Determine the [X, Y] coordinate at the center of the cell enclosing the given text.  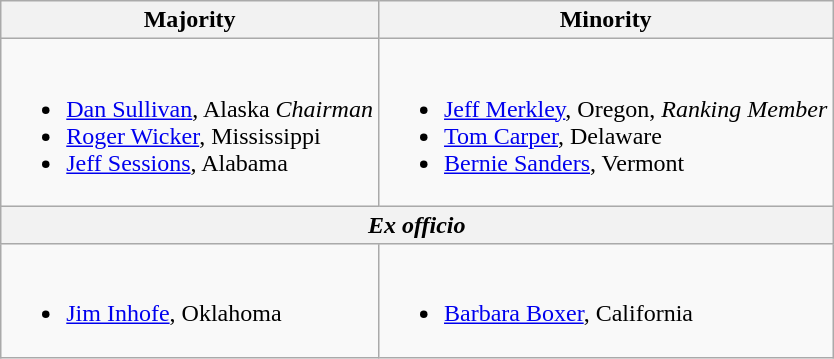
Barbara Boxer, California [605, 300]
Majority [190, 20]
Minority [605, 20]
Jim Inhofe, Oklahoma [190, 300]
Ex officio [417, 225]
Jeff Merkley, Oregon, Ranking MemberTom Carper, DelawareBernie Sanders, Vermont [605, 122]
Dan Sullivan, Alaska ChairmanRoger Wicker, MississippiJeff Sessions, Alabama [190, 122]
